Scan for the cell matching the given text and deliver its [x, y] coordinate at center. 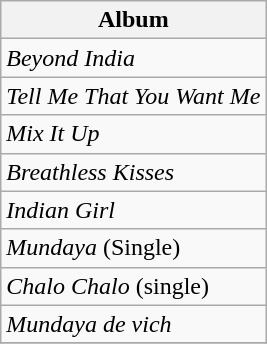
Tell Me That You Want Me [134, 96]
Mundaya de vich [134, 324]
Mundaya (Single) [134, 248]
Album [134, 20]
Indian Girl [134, 210]
Breathless Kisses [134, 172]
Beyond India [134, 58]
Chalo Chalo (single) [134, 286]
Mix It Up [134, 134]
